Capture the cell that displays the provided text and extract its (x, y) central coordinate. 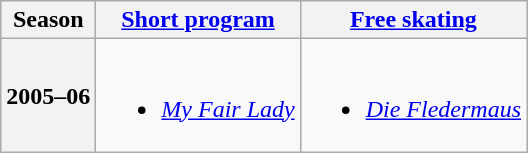
2005–06 (48, 96)
Die Fledermaus (413, 96)
Free skating (413, 20)
Short program (198, 20)
My Fair Lady (198, 96)
Season (48, 20)
